Return the (x, y) coordinate for the center point of the cell that contains the specified text.  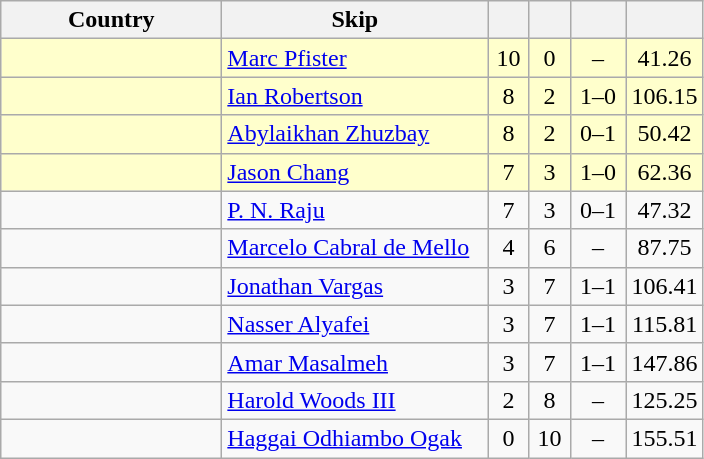
147.86 (664, 362)
Jonathan Vargas (355, 286)
87.75 (664, 248)
125.25 (664, 400)
Ian Robertson (355, 96)
115.81 (664, 324)
62.36 (664, 172)
4 (508, 248)
47.32 (664, 210)
Haggai Odhiambo Ogak (355, 438)
50.42 (664, 134)
Abylaikhan Zhuzbay (355, 134)
6 (550, 248)
155.51 (664, 438)
Marcelo Cabral de Mello (355, 248)
Harold Woods III (355, 400)
P. N. Raju (355, 210)
41.26 (664, 58)
Country (112, 20)
Marc Pfister (355, 58)
106.41 (664, 286)
Nasser Alyafei (355, 324)
Jason Chang (355, 172)
106.15 (664, 96)
Skip (355, 20)
Amar Masalmeh (355, 362)
